Find where the given text appears and provide that cell's center as [X, Y] coordinate. 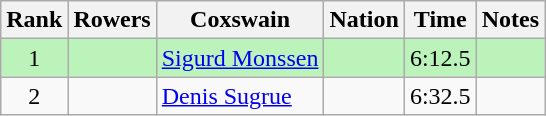
Coxswain [240, 20]
Notes [510, 20]
Rowers [112, 20]
6:32.5 [440, 96]
Rank [34, 20]
1 [34, 58]
Nation [364, 20]
6:12.5 [440, 58]
Sigurd Monssen [240, 58]
Denis Sugrue [240, 96]
Time [440, 20]
2 [34, 96]
